Detect which cell encompasses the target text, then output its [X, Y] center coordinate. 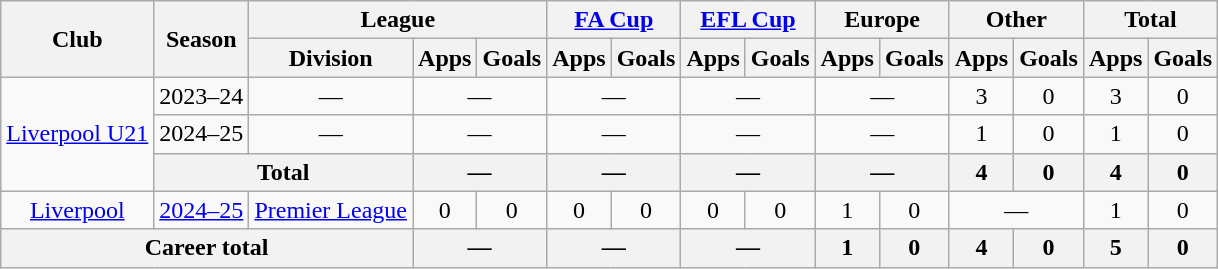
League [398, 20]
Season [202, 39]
5 [1115, 248]
Other [1016, 20]
Club [78, 39]
2023–24 [202, 96]
Europe [882, 20]
Liverpool [78, 210]
Career total [207, 248]
EFL Cup [748, 20]
FA Cup [614, 20]
Division [331, 58]
Liverpool U21 [78, 134]
Premier League [331, 210]
